Capture the cell that displays the provided text and extract its (x, y) central coordinate. 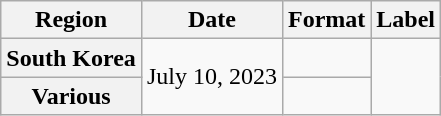
Format (326, 20)
Region (72, 20)
Label (406, 20)
South Korea (72, 58)
Date (212, 20)
July 10, 2023 (212, 77)
Various (72, 96)
